Determine the (x, y) coordinate at the center of the cell enclosing the given text.  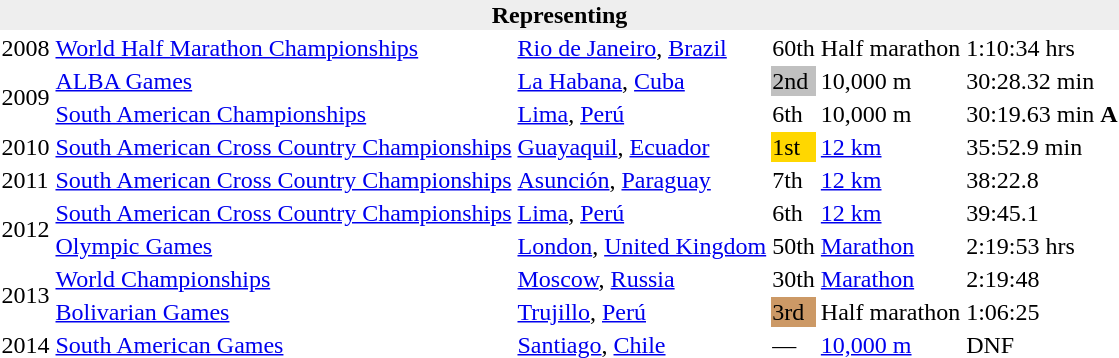
2011 (26, 180)
2:19:48 (1042, 279)
London, United Kingdom (642, 246)
30:19.63 min A (1042, 114)
La Habana, Cuba (642, 81)
35:52.9 min (1042, 147)
ALBA Games (284, 81)
Guayaquil, Ecuador (642, 147)
2009 (26, 98)
60th (794, 48)
World Half Marathon Championships (284, 48)
Moscow, Russia (642, 279)
1st (794, 147)
Olympic Games (284, 246)
Representing (560, 15)
Trujillo, Perú (642, 312)
2:19:53 hrs (1042, 246)
2008 (26, 48)
2012 (26, 230)
Rio de Janeiro, Brazil (642, 48)
1:06:25 (1042, 312)
Bolivarian Games (284, 312)
2010 (26, 147)
7th (794, 180)
South American Championships (284, 114)
30:28.32 min (1042, 81)
3rd (794, 312)
50th (794, 246)
Asunción, Paraguay (642, 180)
World Championships (284, 279)
38:22.8 (1042, 180)
2nd (794, 81)
2013 (26, 296)
30th (794, 279)
39:45.1 (1042, 213)
1:10:34 hrs (1042, 48)
